Scan for the cell matching the given text and deliver its [X, Y] coordinate at center. 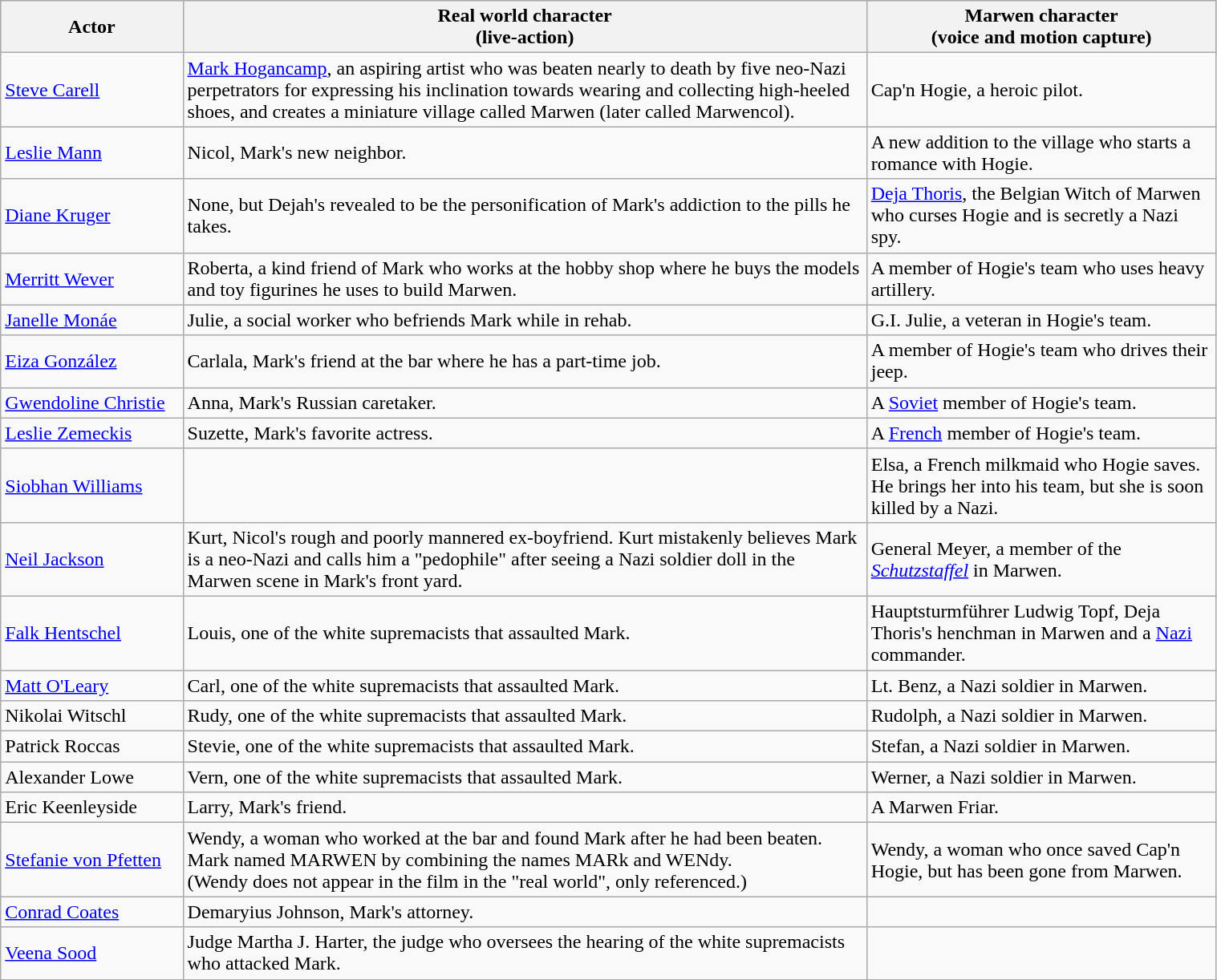
Marwen character(voice and motion capture) [1041, 27]
Leslie Zemeckis [91, 433]
Hauptsturmführer Ludwig Topf, Deja Thoris's henchman in Marwen and a Nazi commander. [1041, 633]
A member of Hogie's team who drives their jeep. [1041, 361]
Merritt Wever [91, 279]
A member of Hogie's team who uses heavy artillery. [1041, 279]
Rudy, one of the white supremacists that assaulted Mark. [525, 716]
Carlala, Mark's friend at the bar where he has a part-time job. [525, 361]
Actor [91, 27]
Werner, a Nazi soldier in Marwen. [1041, 777]
Stevie, one of the white supremacists that assaulted Mark. [525, 747]
Elsa, a French milkmaid who Hogie saves. He brings her into his team, but she is soon killed by a Nazi. [1041, 485]
Julie, a social worker who befriends Mark while in rehab. [525, 320]
A new addition to the village who starts a romance with Hogie. [1041, 152]
Nikolai Witschl [91, 716]
Conrad Coates [91, 912]
Steve Carell [91, 90]
Matt O'Leary [91, 686]
Gwendoline Christie [91, 403]
Neil Jackson [91, 559]
Patrick Roccas [91, 747]
Eiza González [91, 361]
Nicol, Mark's new neighbor. [525, 152]
Siobhan Williams [91, 485]
Wendy, a woman who once saved Cap'n Hogie, but has been gone from Marwen. [1041, 860]
A Marwen Friar. [1041, 808]
Veena Sood [91, 953]
Leslie Mann [91, 152]
A Soviet member of Hogie's team. [1041, 403]
Rudolph, a Nazi soldier in Marwen. [1041, 716]
Judge Martha J. Harter, the judge who oversees the hearing of the white supremacists who attacked Mark. [525, 953]
General Meyer, a member of the Schutzstaffel in Marwen. [1041, 559]
Louis, one of the white supremacists that assaulted Mark. [525, 633]
Suzette, Mark's favorite actress. [525, 433]
Roberta, a kind friend of Mark who works at the hobby shop where he buys the models and toy figurines he uses to build Marwen. [525, 279]
Anna, Mark's Russian caretaker. [525, 403]
G.I. Julie, a veteran in Hogie's team. [1041, 320]
Lt. Benz, a Nazi soldier in Marwen. [1041, 686]
Cap'n Hogie, a heroic pilot. [1041, 90]
Demaryius Johnson, Mark's attorney. [525, 912]
A French member of Hogie's team. [1041, 433]
Eric Keenleyside [91, 808]
None, but Dejah's revealed to be the personification of Mark's addiction to the pills he takes. [525, 216]
Alexander Lowe [91, 777]
Stefanie von Pfetten [91, 860]
Deja Thoris, the Belgian Witch of Marwen who curses Hogie and is secretly a Nazi spy. [1041, 216]
Janelle Monáe [91, 320]
Larry, Mark's friend. [525, 808]
Falk Hentschel [91, 633]
Real world character(live-action) [525, 27]
Stefan, a Nazi soldier in Marwen. [1041, 747]
Diane Kruger [91, 216]
Carl, one of the white supremacists that assaulted Mark. [525, 686]
Vern, one of the white supremacists that assaulted Mark. [525, 777]
